Extract the [x, y] coordinate from the center of the cell holding the provided text.  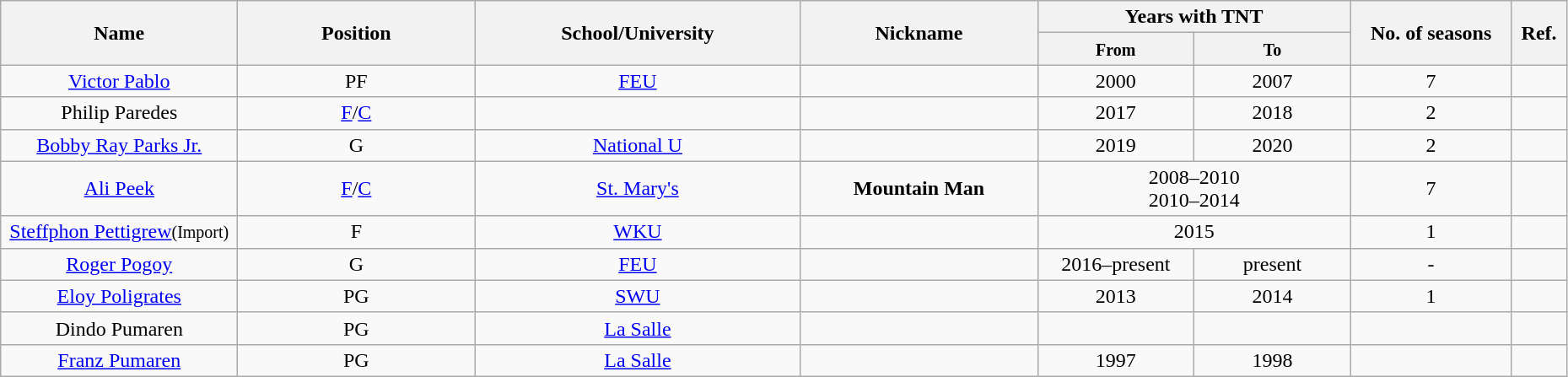
1998 [1273, 360]
Name [120, 33]
2015 [1194, 232]
Roger Pogoy [120, 264]
present [1273, 264]
1997 [1116, 360]
F [356, 232]
Years with TNT [1194, 17]
Philip Paredes [120, 113]
2019 [1116, 145]
2000 [1116, 81]
Steffphon Pettigrew(Import) [120, 232]
Mountain Man [919, 189]
Nickname [919, 33]
2020 [1273, 145]
Dindo Pumaren [120, 328]
National U [638, 145]
School/University [638, 33]
Eloy Poligrates [120, 296]
Position [356, 33]
Ali Peek [120, 189]
Bobby Ray Parks Jr. [120, 145]
2016–present [1116, 264]
St. Mary's [638, 189]
From [1116, 49]
WKU [638, 232]
2007 [1273, 81]
PF [356, 81]
Victor Pablo [120, 81]
No. of seasons [1431, 33]
Ref. [1538, 33]
2014 [1273, 296]
To [1273, 49]
SWU [638, 296]
2017 [1116, 113]
2018 [1273, 113]
2008–20102010–2014 [1194, 189]
Franz Pumaren [120, 360]
- [1431, 264]
2013 [1116, 296]
